Return [x, y] of the center of cell containing provided text 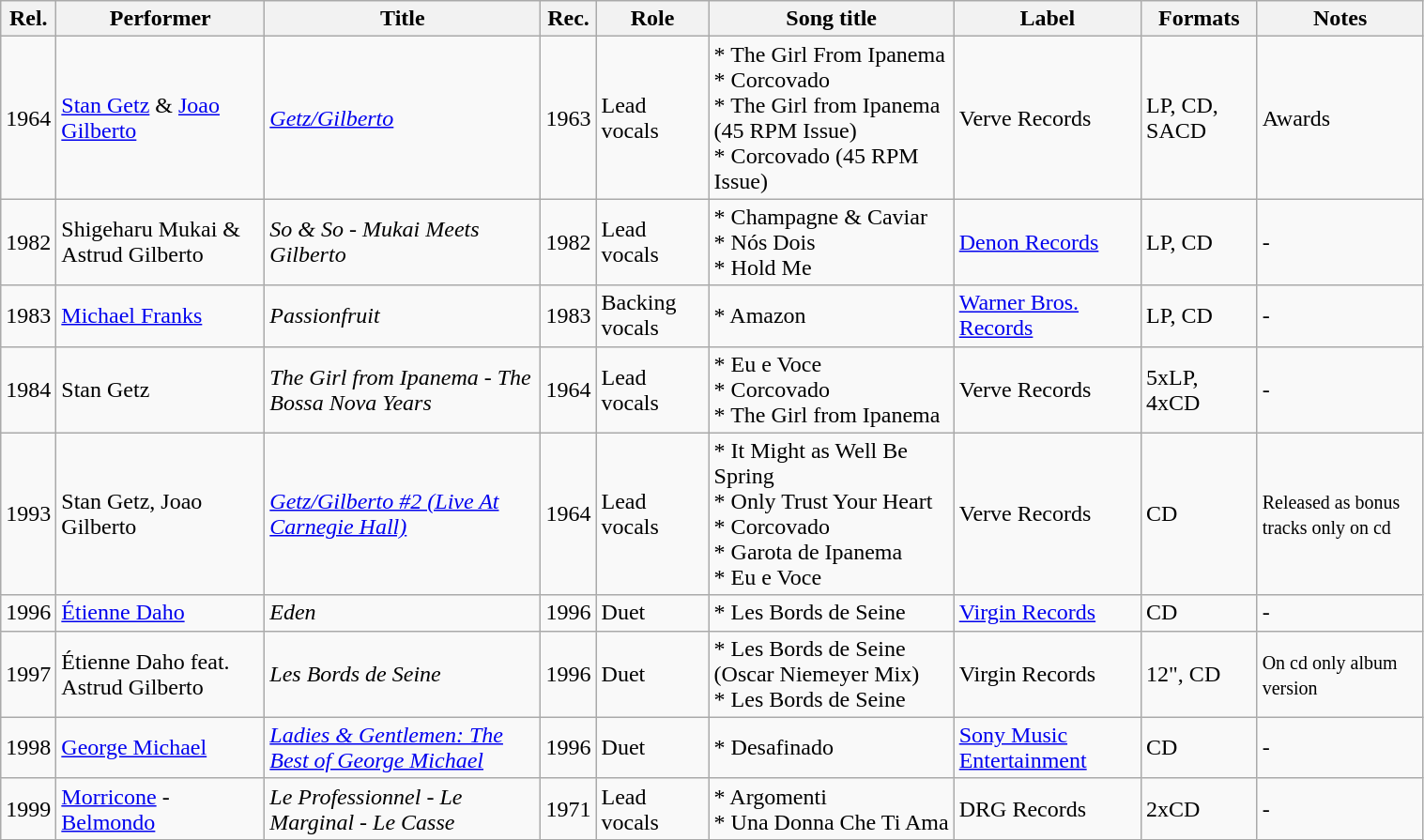
1963 [569, 118]
1984 [28, 389]
Released as bonus tracks only on cd [1340, 514]
Label [1048, 19]
Rel. [28, 19]
Étienne Daho feat. Astrud Gilberto [161, 674]
1997 [28, 674]
2xCD [1200, 809]
Backing vocals [652, 315]
Role [652, 19]
* Les Bords de Seine [832, 613]
Étienne Daho [161, 613]
Formats [1200, 19]
* Les Bords de Seine (Oscar Niemeyer Mix)* Les Bords de Seine [832, 674]
* Amazon [832, 315]
12", CD [1200, 674]
* Champagne & Caviar* Nós Dois* Hold Me [832, 242]
1998 [28, 747]
Ladies & Gentlemen: The Best of George Michael [403, 747]
Performer [161, 19]
Stan Getz, Joao Gilberto [161, 514]
So & So - Mukai Meets Gilberto [403, 242]
Denon Records [1048, 242]
5xLP, 4xCD [1200, 389]
Shigeharu Mukai & Astrud Gilberto [161, 242]
Le Professionnel - Le Marginal - Le Casse [403, 809]
* Eu e Voce* Corcovado* The Girl from Ipanema [832, 389]
Eden [403, 613]
Awards [1340, 118]
* Desafinado [832, 747]
Title [403, 19]
Les Bords de Seine [403, 674]
Warner Bros. Records [1048, 315]
Michael Franks [161, 315]
* It Might as Well Be Spring* Only Trust Your Heart* Corcovado* Garota de Ipanema* Eu e Voce [832, 514]
Passionfruit [403, 315]
Stan Getz & Joao Gilberto [161, 118]
The Girl from Ipanema - The Bossa Nova Years [403, 389]
* The Girl From Ipanema* Corcovado* The Girl from Ipanema (45 RPM Issue)* Corcovado (45 RPM Issue) [832, 118]
Morricone - Belmondo [161, 809]
1999 [28, 809]
Notes [1340, 19]
LP, CD, SACD [1200, 118]
Stan Getz [161, 389]
1971 [569, 809]
George Michael [161, 747]
On cd only album version [1340, 674]
Sony Music Entertainment [1048, 747]
DRG Records [1048, 809]
* Argomenti* Una Donna Che Ti Ama [832, 809]
Getz/Gilberto #2 (Live At Carnegie Hall) [403, 514]
Rec. [569, 19]
1993 [28, 514]
Getz/Gilberto [403, 118]
Song title [832, 19]
